From the cell containing the given text, extract its center point as [X, Y] coordinate. 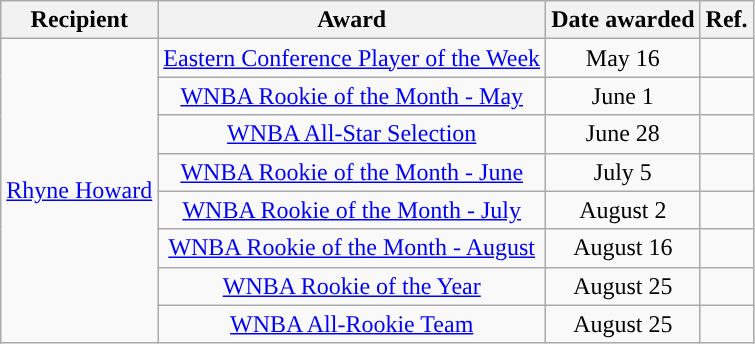
Rhyne Howard [80, 191]
WNBA Rookie of the Month - August [352, 248]
WNBA Rookie of the Month - July [352, 210]
Award [352, 20]
WNBA Rookie of the Year [352, 286]
WNBA Rookie of the Month - June [352, 172]
Ref. [726, 20]
Recipient [80, 20]
Eastern Conference Player of the Week [352, 58]
WNBA Rookie of the Month - May [352, 96]
June 28 [623, 134]
May 16 [623, 58]
Date awarded [623, 20]
August 2 [623, 210]
WNBA All-Star Selection [352, 134]
August 16 [623, 248]
July 5 [623, 172]
WNBA All-Rookie Team [352, 324]
June 1 [623, 96]
